Pinpoint the cell where the given text exists, returning its (x, y) midpoint coordinate. 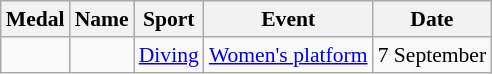
Name (102, 19)
Sport (169, 19)
Women's platform (288, 55)
Diving (169, 55)
Event (288, 19)
7 September (432, 55)
Date (432, 19)
Medal (36, 19)
